Scan for the cell matching the given text and deliver its [x, y] coordinate at center. 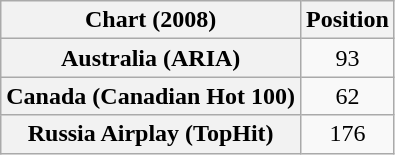
Russia Airplay (TopHit) [151, 134]
Canada (Canadian Hot 100) [151, 96]
62 [348, 96]
Position [348, 20]
Chart (2008) [151, 20]
93 [348, 58]
176 [348, 134]
Australia (ARIA) [151, 58]
